Locate the cell with the specified text and output its [x, y] center coordinate. 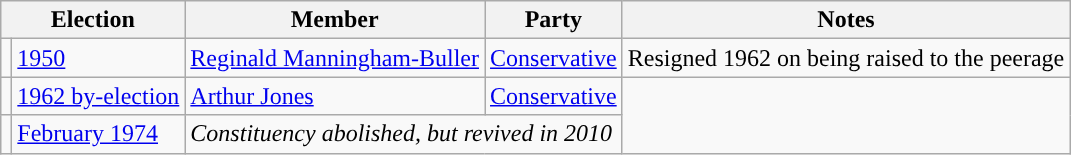
Resigned 1962 on being raised to the peerage [846, 58]
Party [553, 20]
Constituency abolished, but revived in 2010 [404, 134]
Notes [846, 20]
Arthur Jones [335, 96]
Election [93, 20]
Member [335, 20]
1950 [98, 58]
Reginald Manningham-Buller [335, 58]
1962 by-election [98, 96]
February 1974 [98, 134]
